Identify which cell holds the provided text, then report its (X, Y) central coordinate. 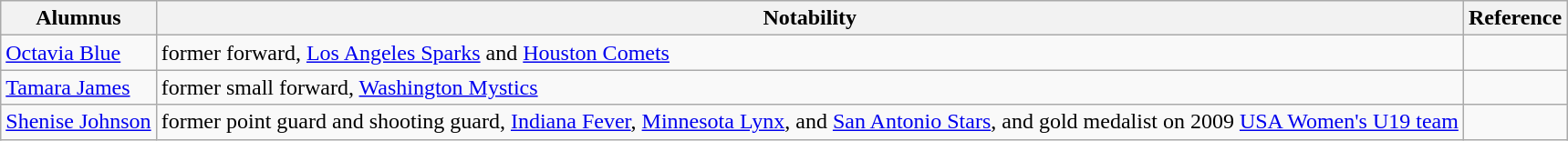
former point guard and shooting guard, Indiana Fever, Minnesota Lynx, and San Antonio Stars, and gold medalist on 2009 USA Women's U19 team (810, 122)
Alumnus (78, 18)
Notability (810, 18)
Shenise Johnson (78, 122)
former forward, Los Angeles Sparks and Houston Comets (810, 53)
Tamara James (78, 87)
former small forward, Washington Mystics (810, 87)
Reference (1514, 18)
Octavia Blue (78, 53)
